Return the [X, Y] coordinate for the center point of the cell that contains the specified text.  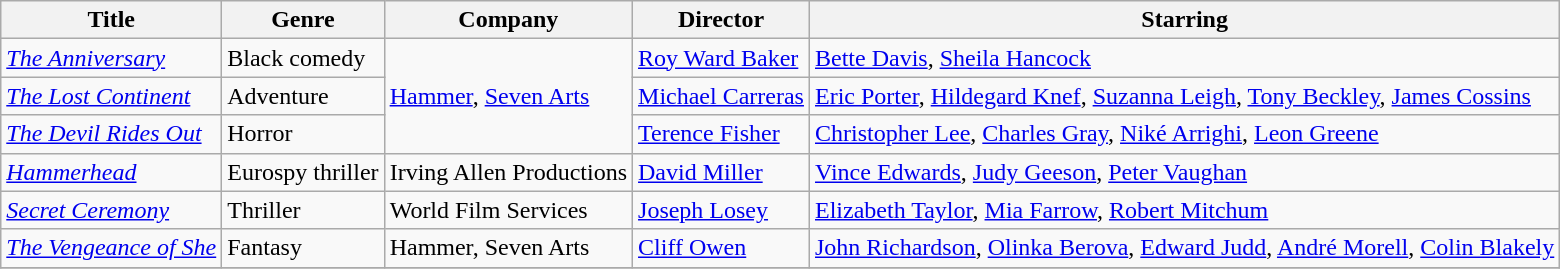
Cliff Owen [722, 248]
Bette Davis, Sheila Hancock [1184, 58]
Horror [303, 134]
The Devil Rides Out [112, 134]
The Vengeance of She [112, 248]
Terence Fisher [722, 134]
Elizabeth Taylor, Mia Farrow, Robert Mitchum [1184, 210]
Starring [1184, 20]
The Anniversary [112, 58]
Secret Ceremony [112, 210]
Title [112, 20]
Eurospy thriller [303, 172]
Vince Edwards, Judy Geeson, Peter Vaughan [1184, 172]
John Richardson, Olinka Berova, Edward Judd, André Morell, Colin Blakely [1184, 248]
Hammerhead [112, 172]
Christopher Lee, Charles Gray, Niké Arrighi, Leon Greene [1184, 134]
Joseph Losey [722, 210]
Director [722, 20]
Fantasy [303, 248]
Black comedy [303, 58]
Eric Porter, Hildegard Knef, Suzanna Leigh, Tony Beckley, James Cossins [1184, 96]
Thriller [303, 210]
World Film Services [508, 210]
David Miller [722, 172]
Roy Ward Baker [722, 58]
Irving Allen Productions [508, 172]
Michael Carreras [722, 96]
Adventure [303, 96]
The Lost Continent [112, 96]
Company [508, 20]
Genre [303, 20]
